Identify which cell holds the provided text, then report its [X, Y] central coordinate. 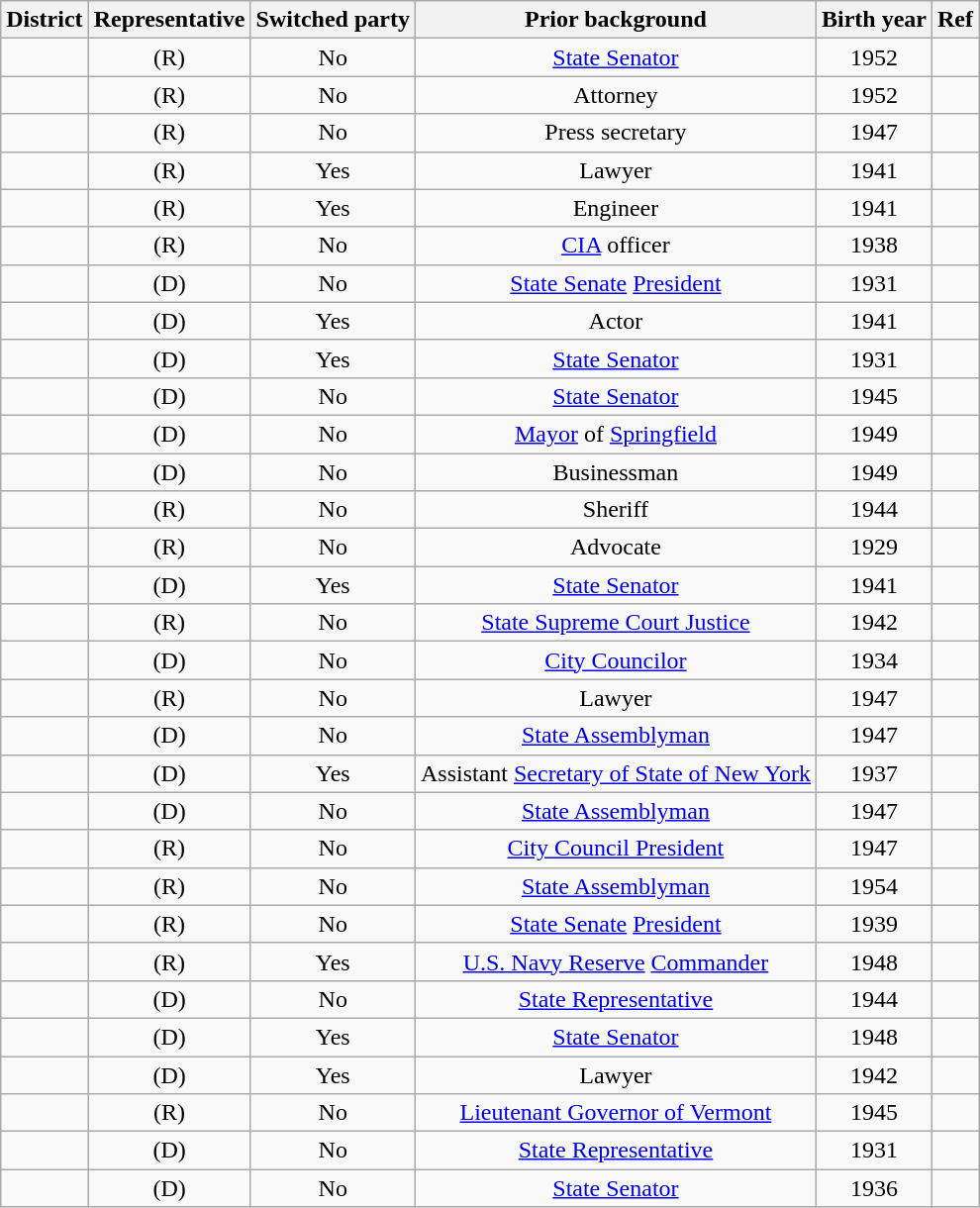
Lieutenant Governor of Vermont [616, 1113]
City Council President [616, 849]
Attorney [616, 95]
Advocate [616, 548]
U.S. Navy Reserve Commander [616, 961]
Representative [169, 20]
Switched party [333, 20]
1936 [873, 1188]
Birth year [873, 20]
City Councilor [616, 660]
1929 [873, 548]
Prior background [616, 20]
1937 [873, 773]
Assistant Secretary of State of New York [616, 773]
1954 [873, 886]
1934 [873, 660]
Actor [616, 321]
Ref [954, 20]
District [45, 20]
1939 [873, 924]
CIA officer [616, 246]
Businessman [616, 472]
State Supreme Court Justice [616, 623]
Sheriff [616, 510]
Press secretary [616, 133]
Mayor of Springfield [616, 434]
1938 [873, 246]
Engineer [616, 208]
